Search for the cell housing the specified text and yield its (X, Y) center coordinate. 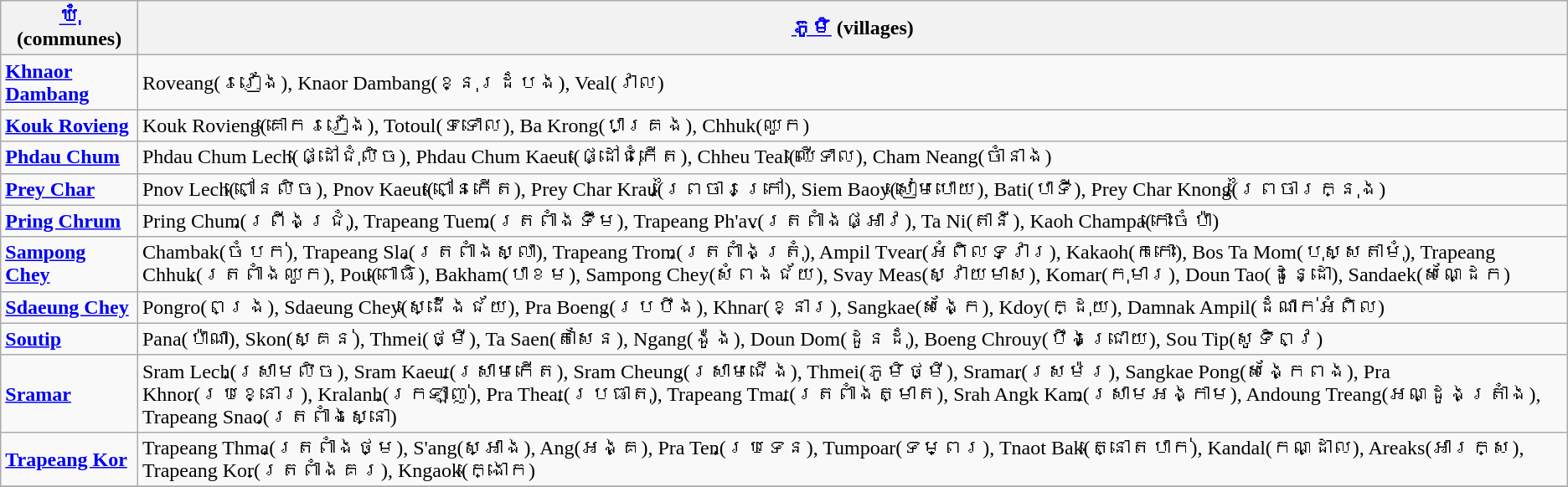
ឃុំ (communes) (70, 28)
Pnov Lech(ពៅ្នលិច), Pnov Kaeut(ពៅ្នកើត), Prey Char Krau(ព្រៃចារក្រៅ), Siem Baoy(សៀមបោយ), Bati(បាទី), Prey Char Knong(ព្រៃចារក្នុង) (853, 189)
Sramar (70, 393)
Pana(ប៉ាណា), Skon(ស្គន់), Thmei(ថ្មី), Ta Saen(តាសែន), Ngang(ង៉ូង), Doun Dom(ដូនដុំ), Boeng Chrouy(បឹងជ្រោយ), Sou Tip(សូទិព្វ) (853, 339)
Sdaeung Chey (70, 307)
Roveang(រវៀង), Knaor Dambang(ខ្នុរដំបង), Veal(វាល) (853, 82)
Kouk Rovieng (70, 126)
ភូមិ (villages) (853, 28)
Trapeang Kor (70, 459)
Kouk Rovieng(គោករវៀង), Totoul(ទទោល), Ba Krong(បាគ្រង), Chhuk(ឈូក) (853, 126)
Pongro(ពង្រ), Sdaeung Chey(ស្ដើងជ័យ), Pra Boeng(ប្របឹង), Khnar(ខ្នារ), Sangkae(សង្កែ), Kdoy(ក្ដុយ), Damnak Ampil(ដំណាក់អំពិល) (853, 307)
Pring Chrum (70, 221)
Prey Char (70, 189)
Phdau Chum (70, 157)
Khnaor Dambang (70, 82)
Sampong Chey (70, 264)
Pring Chum(ព្រីងជ្រុំ), Trapeang Tuem(ត្រពាំងទឹម), Trapeang Ph'av(ត្រពាំងផ្អាវ), Ta Ni(តានី), Kaoh Champa(កោះចំប៉ា) (853, 221)
Phdau Chum Lech(ផ្ដៅជុំលិច), Phdau Chum Kaeut(ផ្ដៅជុំកើត), Chheu Teal(ឈើទាល), Cham Neang(ចាំនាង) (853, 157)
Soutip (70, 339)
